Return (X, Y) of the center of cell containing provided text 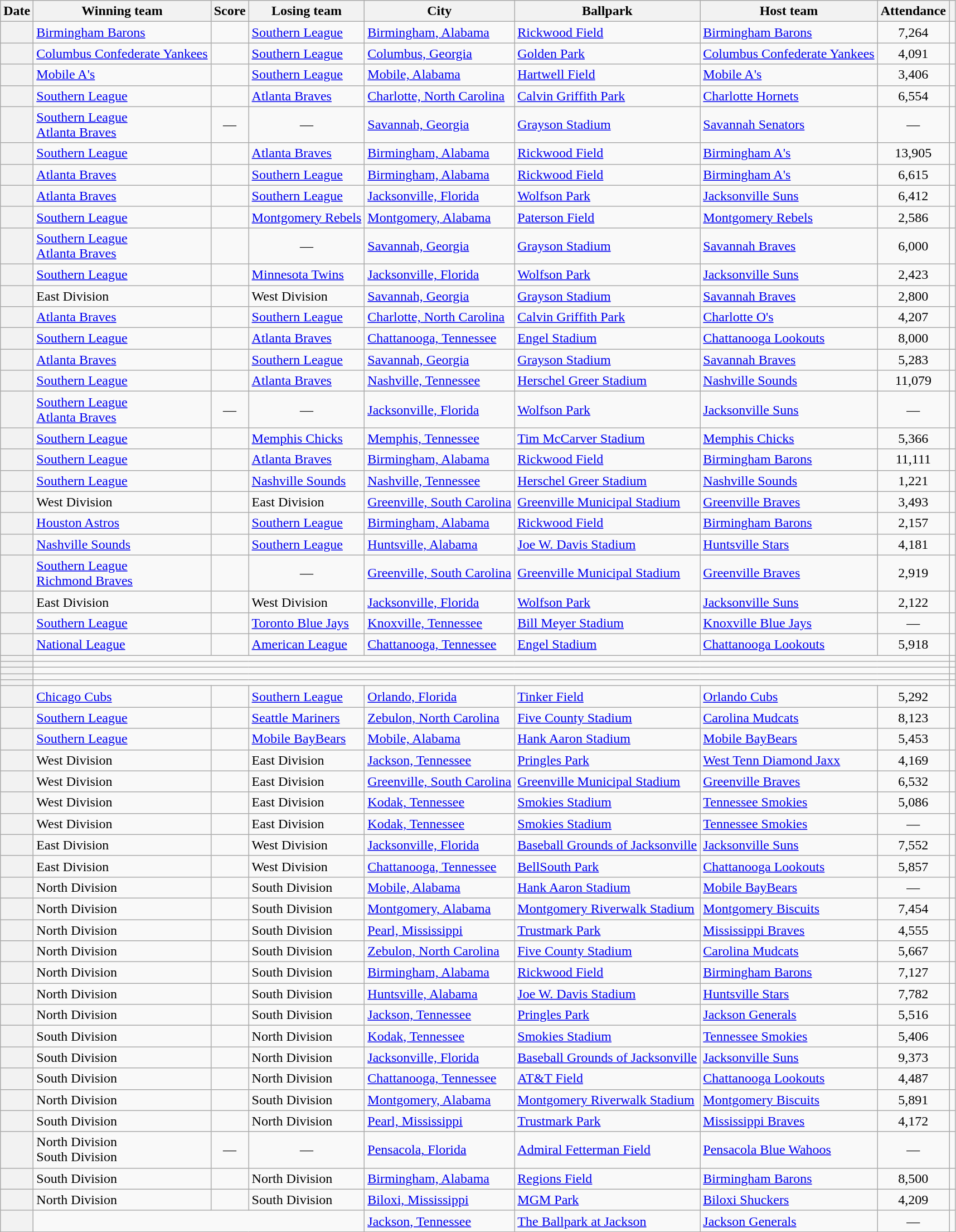
3,406 (913, 75)
Houston Astros (122, 523)
1,221 (913, 481)
Tim McCarver Stadium (608, 438)
9,373 (913, 1057)
5,283 (913, 360)
Regions Field (608, 1178)
MGM Park (608, 1200)
8,500 (913, 1178)
Orlando, Florida (439, 697)
7,264 (913, 32)
Minnesota Twins (307, 274)
4,172 (913, 1121)
Pensacola Blue Wahoos (789, 1150)
4,207 (913, 317)
7,552 (913, 845)
2,423 (913, 274)
Knoxville, Tennessee (439, 623)
Tinker Field (608, 697)
3,493 (913, 502)
West Tenn Diamond Jaxx (789, 760)
6,554 (913, 96)
4,169 (913, 760)
Memphis, Tennessee (439, 438)
Knoxville Blue Jays (789, 623)
5,366 (913, 438)
13,905 (913, 153)
Columbus, Georgia (439, 54)
Paterson Field (608, 217)
Host team (789, 11)
4,487 (913, 1079)
4,091 (913, 54)
2,157 (913, 523)
City (439, 11)
5,086 (913, 803)
11,111 (913, 460)
Attendance (913, 11)
Admiral Fetterman Field (608, 1150)
Hartwell Field (608, 75)
Winning team (122, 11)
8,000 (913, 339)
4,555 (913, 930)
Biloxi Shuckers (789, 1200)
Pensacola, Florida (439, 1150)
8,123 (913, 718)
North DivisionSouth Division (122, 1150)
Charlotte Hornets (789, 96)
6,000 (913, 245)
Bill Meyer Stadium (608, 623)
5,667 (913, 951)
6,532 (913, 781)
Southern LeagueRichmond Braves (122, 573)
5,516 (913, 1015)
Golden Park (608, 54)
2,919 (913, 573)
American League (307, 644)
7,454 (913, 909)
Score (230, 11)
11,079 (913, 381)
5,918 (913, 644)
Chicago Cubs (122, 697)
2,586 (913, 217)
Losing team (307, 11)
6,412 (913, 196)
5,292 (913, 697)
Seattle Mariners (307, 718)
5,891 (913, 1100)
Savannah Senators (789, 125)
Charlotte O's (789, 317)
National League (122, 644)
5,453 (913, 739)
2,122 (913, 602)
Date (17, 11)
4,209 (913, 1200)
7,782 (913, 994)
2,800 (913, 296)
Toronto Blue Jays (307, 623)
Biloxi, Mississippi (439, 1200)
BellSouth Park (608, 866)
5,857 (913, 866)
AT&T Field (608, 1079)
The Ballpark at Jackson (608, 1221)
Ballpark (608, 11)
5,406 (913, 1036)
4,181 (913, 544)
Orlando Cubs (789, 697)
7,127 (913, 973)
6,615 (913, 175)
